Output the [x, y] coordinate of the center of the cell containing the given text.  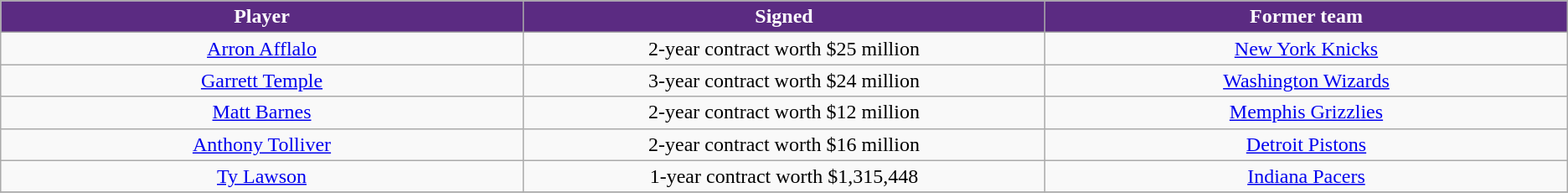
Anthony Tolliver [261, 144]
Memphis Grizzlies [1307, 112]
Signed [784, 17]
1-year contract worth $1,315,448 [784, 176]
2-year contract worth $16 million [784, 144]
Washington Wizards [1307, 81]
Former team [1307, 17]
Indiana Pacers [1307, 176]
Player [261, 17]
Detroit Pistons [1307, 144]
Garrett Temple [261, 81]
Arron Afflalo [261, 49]
Ty Lawson [261, 176]
2-year contract worth $12 million [784, 112]
3-year contract worth $24 million [784, 81]
Matt Barnes [261, 112]
New York Knicks [1307, 49]
2-year contract worth $25 million [784, 49]
